Determine the [x, y] coordinate at the center of the cell enclosing the given text.  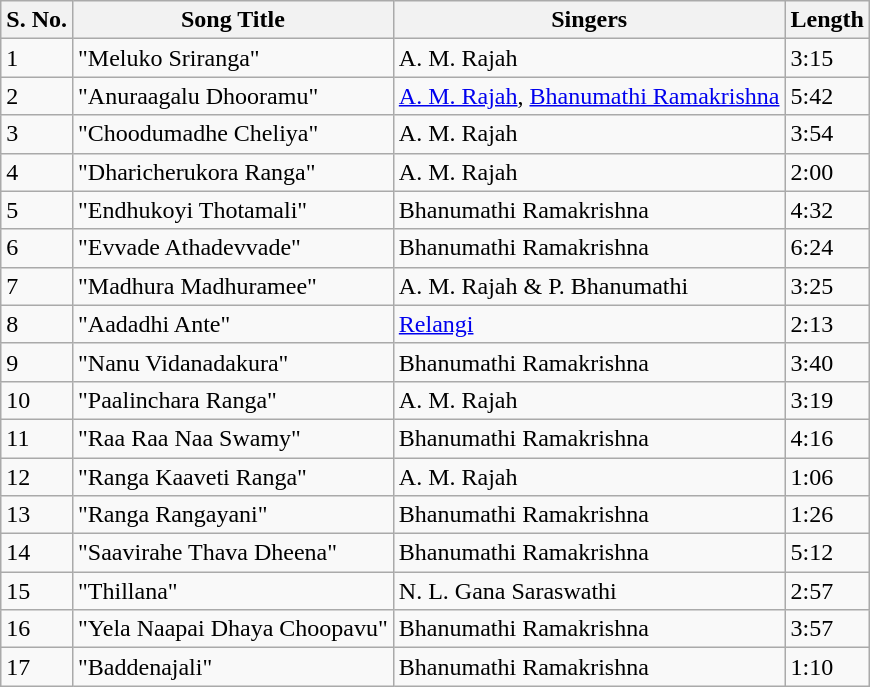
3 [37, 134]
"Dharicherukora Ranga" [232, 172]
4:16 [827, 438]
A. M. Rajah, Bhanumathi Ramakrishna [589, 96]
16 [37, 629]
17 [37, 667]
A. M. Rajah & P. Bhanumathi [589, 286]
"Saavirahe Thava Dheena" [232, 553]
3:54 [827, 134]
3:15 [827, 58]
Singers [589, 20]
"Evvade Athadevvade" [232, 248]
N. L. Gana Saraswathi [589, 591]
8 [37, 324]
7 [37, 286]
"Meluko Sriranga" [232, 58]
"Madhura Madhuramee" [232, 286]
1:06 [827, 477]
6 [37, 248]
6:24 [827, 248]
Song Title [232, 20]
9 [37, 362]
2 [37, 96]
S. No. [37, 20]
3:19 [827, 400]
"Ranga Kaaveti Ranga" [232, 477]
15 [37, 591]
"Choodumadhe Cheliya" [232, 134]
Length [827, 20]
1:26 [827, 515]
"Baddenajali" [232, 667]
"Aadadhi Ante" [232, 324]
3:57 [827, 629]
1:10 [827, 667]
13 [37, 515]
3:40 [827, 362]
5:12 [827, 553]
"Endhukoyi Thotamali" [232, 210]
5:42 [827, 96]
11 [37, 438]
10 [37, 400]
14 [37, 553]
Relangi [589, 324]
"Anuraagalu Dhooramu" [232, 96]
5 [37, 210]
"Yela Naapai Dhaya Choopavu" [232, 629]
1 [37, 58]
4:32 [827, 210]
2:57 [827, 591]
4 [37, 172]
2:00 [827, 172]
"Paalinchara Ranga" [232, 400]
"Raa Raa Naa Swamy" [232, 438]
3:25 [827, 286]
"Nanu Vidanadakura" [232, 362]
"Ranga Rangayani" [232, 515]
"Thillana" [232, 591]
12 [37, 477]
2:13 [827, 324]
